Locate the cell with the specified text and output its (X, Y) center coordinate. 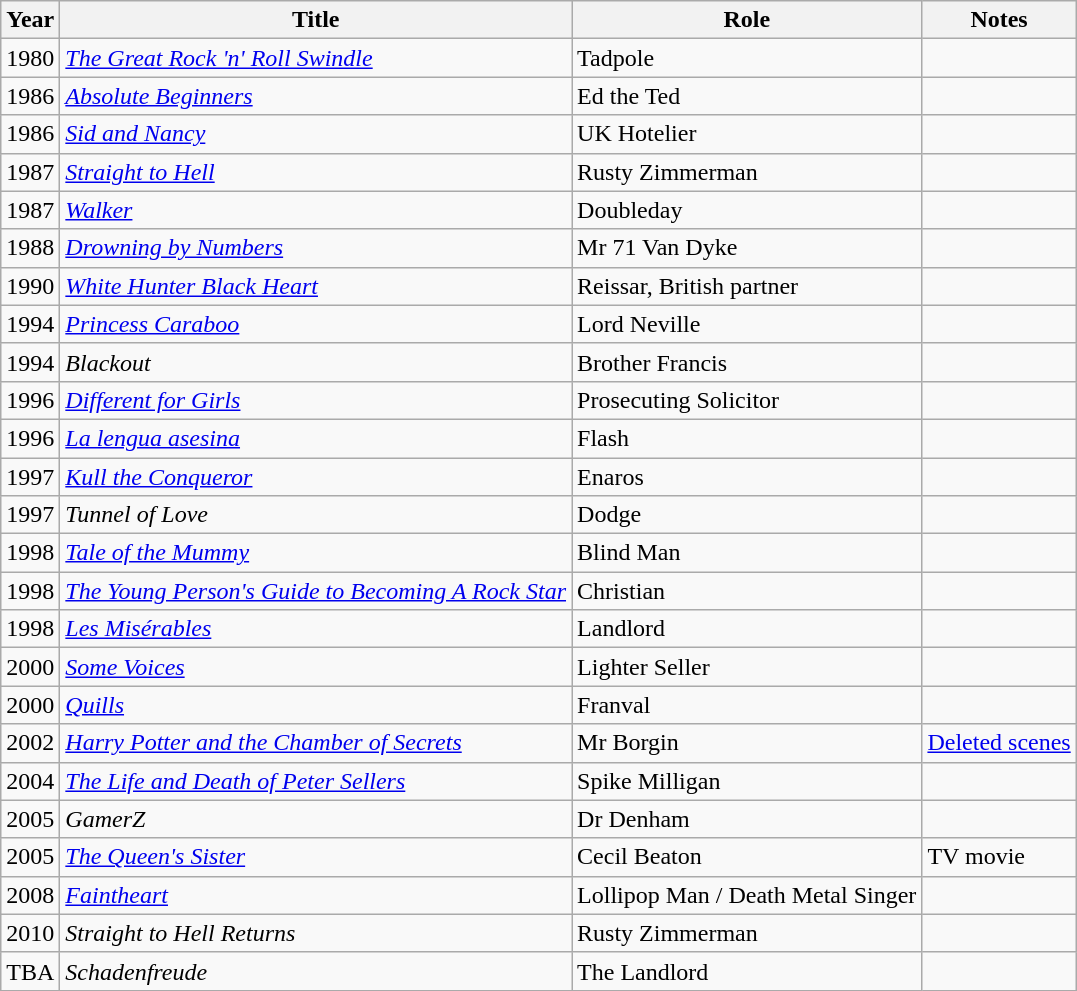
The Queen's Sister (316, 857)
Walker (316, 210)
Spike Milligan (747, 781)
1988 (30, 248)
Tunnel of Love (316, 515)
Christian (747, 591)
Franval (747, 705)
The Young Person's Guide to Becoming A Rock Star (316, 591)
Brother Francis (747, 362)
TBA (30, 971)
Sid and Nancy (316, 134)
Year (30, 20)
Landlord (747, 629)
Dodge (747, 515)
Princess Caraboo (316, 324)
Prosecuting Solicitor (747, 400)
Enaros (747, 477)
Mr 71 Van Dyke (747, 248)
Ed the Ted (747, 96)
Kull the Conqueror (316, 477)
1990 (30, 286)
2008 (30, 895)
Different for Girls (316, 400)
Harry Potter and the Chamber of Secrets (316, 743)
Straight to Hell (316, 172)
Some Voices (316, 667)
Doubleday (747, 210)
Blackout (316, 362)
2010 (30, 933)
Les Misérables (316, 629)
GamerZ (316, 819)
1980 (30, 58)
Absolute Beginners (316, 96)
Lollipop Man / Death Metal Singer (747, 895)
The Life and Death of Peter Sellers (316, 781)
Faintheart (316, 895)
The Landlord (747, 971)
Dr Denham (747, 819)
Lord Neville (747, 324)
UK Hotelier (747, 134)
Lighter Seller (747, 667)
Role (747, 20)
2002 (30, 743)
The Great Rock 'n' Roll Swindle (316, 58)
Title (316, 20)
Cecil Beaton (747, 857)
Reissar, British partner (747, 286)
Notes (999, 20)
Deleted scenes (999, 743)
Drowning by Numbers (316, 248)
Quills (316, 705)
Flash (747, 438)
Tale of the Mummy (316, 553)
TV movie (999, 857)
White Hunter Black Heart (316, 286)
Tadpole (747, 58)
2004 (30, 781)
Blind Man (747, 553)
La lengua asesina (316, 438)
Schadenfreude (316, 971)
Straight to Hell Returns (316, 933)
Mr Borgin (747, 743)
